Find where the given text appears and provide that cell's center as [x, y] coordinate. 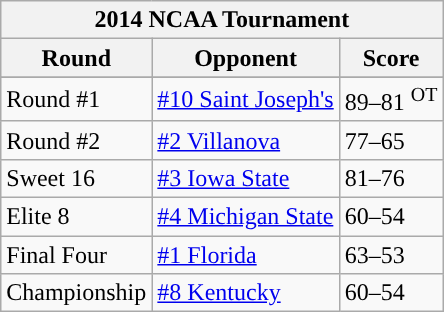
Sweet 16 [76, 178]
#4 Michigan State [246, 217]
77–65 [391, 140]
#10 Saint Joseph's [246, 100]
Round #2 [76, 140]
Round #1 [76, 100]
Opponent [246, 58]
63–53 [391, 255]
2014 NCAA Tournament [222, 20]
Elite 8 [76, 217]
#3 Iowa State [246, 178]
#8 Kentucky [246, 293]
Final Four [76, 255]
81–76 [391, 178]
#1 Florida [246, 255]
Round [76, 58]
Score [391, 58]
89–81 OT [391, 100]
#2 Villanova [246, 140]
Championship [76, 293]
